Determine the [X, Y] coordinate at the center of the cell enclosing the given text.  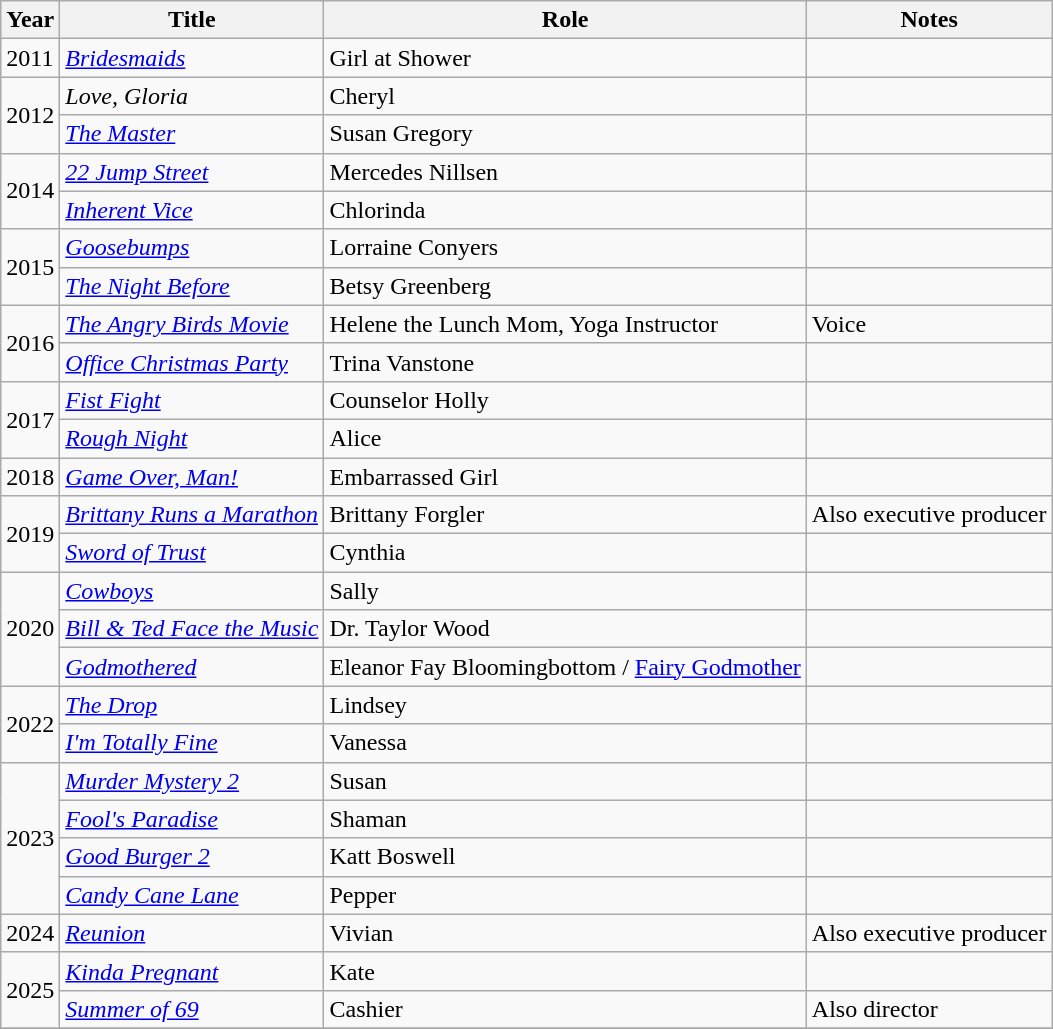
2016 [30, 343]
Game Over, Man! [192, 477]
Cheryl [565, 96]
Kinda Pregnant [192, 971]
Murder Mystery 2 [192, 781]
Girl at Shower [565, 58]
Fist Fight [192, 400]
Pepper [565, 895]
Role [565, 20]
Betsy Greenberg [565, 286]
2023 [30, 838]
Sword of Trust [192, 553]
Notes [929, 20]
Alice [565, 438]
Cynthia [565, 553]
Eleanor Fay Bloomingbottom / Fairy Godmother [565, 667]
Lindsey [565, 705]
Bridesmaids [192, 58]
I'm Totally Fine [192, 743]
Embarrassed Girl [565, 477]
Also director [929, 1009]
Godmothered [192, 667]
2025 [30, 990]
22 Jump Street [192, 172]
The Angry Birds Movie [192, 324]
Voice [929, 324]
2018 [30, 477]
2020 [30, 629]
Susan [565, 781]
Bill & Ted Face the Music [192, 629]
Brittany Forgler [565, 515]
Kate [565, 971]
Reunion [192, 933]
Vivian [565, 933]
2019 [30, 534]
Title [192, 20]
2012 [30, 115]
Candy Cane Lane [192, 895]
The Master [192, 134]
Mercedes Nillsen [565, 172]
Brittany Runs a Marathon [192, 515]
Dr. Taylor Wood [565, 629]
Rough Night [192, 438]
Year [30, 20]
Susan Gregory [565, 134]
2024 [30, 933]
Counselor Holly [565, 400]
Lorraine Conyers [565, 248]
Summer of 69 [192, 1009]
2022 [30, 724]
The Night Before [192, 286]
Office Christmas Party [192, 362]
Love, Gloria [192, 96]
The Drop [192, 705]
Helene the Lunch Mom, Yoga Instructor [565, 324]
Cashier [565, 1009]
Inherent Vice [192, 210]
2015 [30, 267]
Chlorinda [565, 210]
Katt Boswell [565, 857]
2011 [30, 58]
2014 [30, 191]
Fool's Paradise [192, 819]
2017 [30, 419]
Trina Vanstone [565, 362]
Cowboys [192, 591]
Shaman [565, 819]
Vanessa [565, 743]
Goosebumps [192, 248]
Sally [565, 591]
Good Burger 2 [192, 857]
